Return [X, Y] of the center of cell containing provided text 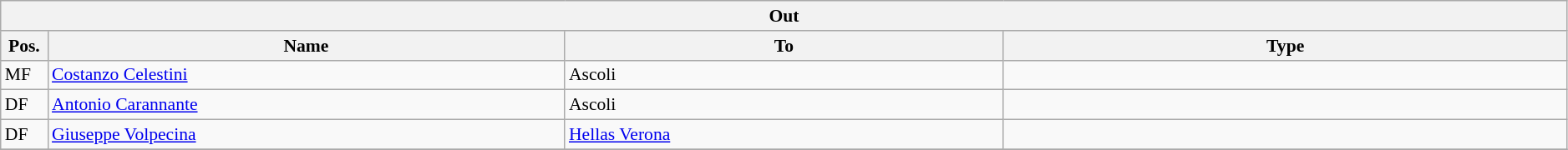
Costanzo Celestini [306, 75]
Pos. [24, 46]
Hellas Verona [784, 135]
Antonio Carannante [306, 105]
Type [1285, 46]
To [784, 46]
MF [24, 75]
Out [784, 16]
Name [306, 46]
Giuseppe Volpecina [306, 135]
